Determine the [x, y] coordinate at the center of the cell enclosing the given text.  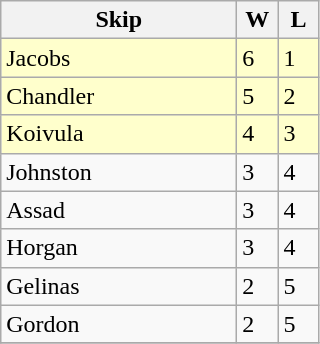
Gordon [119, 324]
Koivula [119, 134]
Gelinas [119, 286]
W [258, 20]
1 [298, 58]
Johnston [119, 172]
L [298, 20]
Chandler [119, 96]
Jacobs [119, 58]
6 [258, 58]
Horgan [119, 248]
Assad [119, 210]
Skip [119, 20]
